Search for the cell housing the specified text and yield its (x, y) center coordinate. 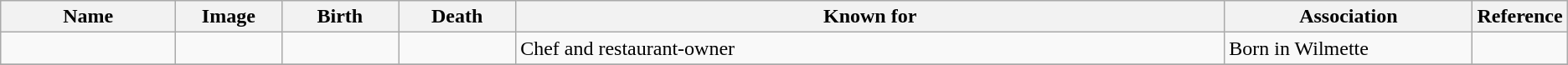
Association (1349, 17)
Death (457, 17)
Reference (1519, 17)
Name (89, 17)
Born in Wilmette (1349, 48)
Known for (870, 17)
Birth (340, 17)
Image (229, 17)
Chef and restaurant-owner (870, 48)
